Provide the (x, y) coordinate of the cell's center where the given text is located.  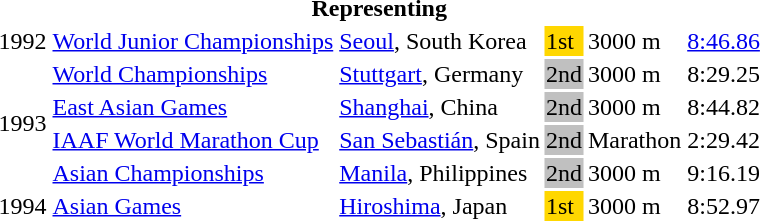
Marathon (634, 140)
Shanghai, China (440, 107)
Stuttgart, Germany (440, 74)
World Junior Championships (193, 41)
World Championships (193, 74)
Hiroshima, Japan (440, 206)
Asian Games (193, 206)
Asian Championships (193, 173)
Manila, Philippines (440, 173)
Seoul, South Korea (440, 41)
IAAF World Marathon Cup (193, 140)
San Sebastián, Spain (440, 140)
East Asian Games (193, 107)
